Locate the cell with the specified text and output its (X, Y) center coordinate. 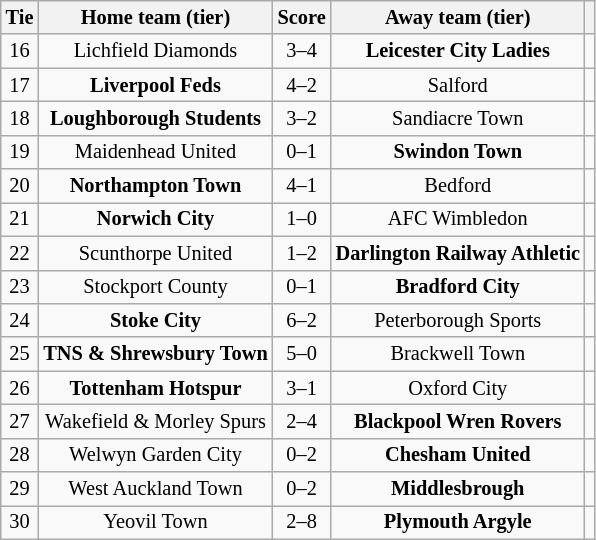
2–4 (302, 421)
Oxford City (458, 388)
6–2 (302, 320)
Swindon Town (458, 152)
27 (20, 421)
Welwyn Garden City (155, 455)
23 (20, 287)
Loughborough Students (155, 118)
21 (20, 219)
1–2 (302, 253)
Scunthorpe United (155, 253)
22 (20, 253)
17 (20, 85)
28 (20, 455)
26 (20, 388)
4–2 (302, 85)
3–2 (302, 118)
30 (20, 522)
Home team (tier) (155, 17)
3–1 (302, 388)
Tie (20, 17)
Middlesbrough (458, 489)
24 (20, 320)
Darlington Railway Athletic (458, 253)
Northampton Town (155, 186)
Wakefield & Morley Spurs (155, 421)
Stoke City (155, 320)
19 (20, 152)
20 (20, 186)
Bedford (458, 186)
2–8 (302, 522)
Chesham United (458, 455)
Leicester City Ladies (458, 51)
Maidenhead United (155, 152)
TNS & Shrewsbury Town (155, 354)
Plymouth Argyle (458, 522)
Lichfield Diamonds (155, 51)
4–1 (302, 186)
16 (20, 51)
Liverpool Feds (155, 85)
18 (20, 118)
Norwich City (155, 219)
Yeovil Town (155, 522)
Score (302, 17)
Away team (tier) (458, 17)
Peterborough Sports (458, 320)
Bradford City (458, 287)
5–0 (302, 354)
West Auckland Town (155, 489)
3–4 (302, 51)
Tottenham Hotspur (155, 388)
25 (20, 354)
Salford (458, 85)
Brackwell Town (458, 354)
AFC Wimbledon (458, 219)
1–0 (302, 219)
Stockport County (155, 287)
Blackpool Wren Rovers (458, 421)
29 (20, 489)
Sandiacre Town (458, 118)
